For the text-containing cell, return its midpoint in (X, Y) coordinate format. 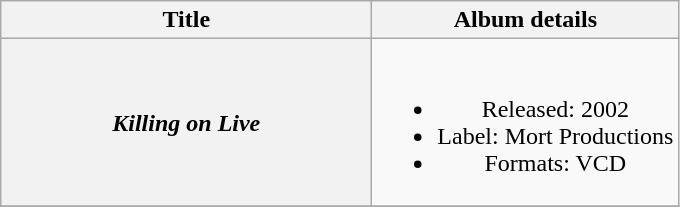
Killing on Live (186, 122)
Album details (526, 20)
Title (186, 20)
Released: 2002Label: Mort ProductionsFormats: VCD (526, 122)
